Identify which cell holds the provided text, then report its [x, y] central coordinate. 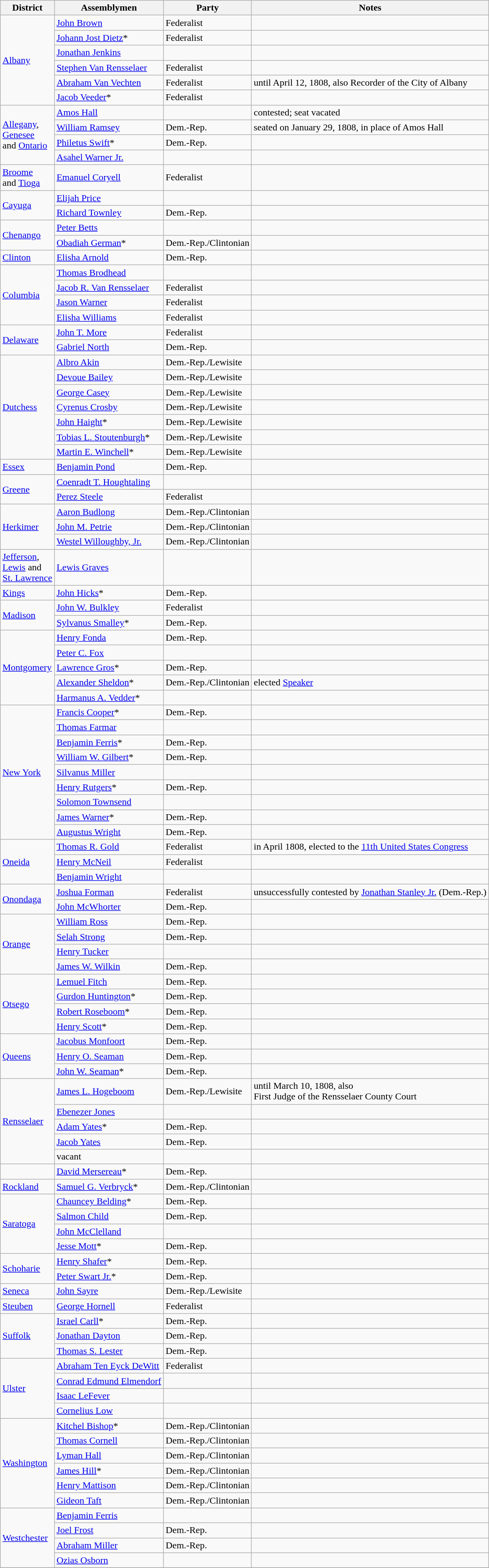
Herkimer [27, 527]
John M. Petrie [109, 527]
Jesse Mott* [109, 1246]
Allegany, Genesee and Ontario [27, 135]
Benjamin Wright [109, 877]
Orange [27, 944]
Ebenezer Jones [109, 1112]
Saratoga [27, 1224]
Madison [27, 615]
Assemblymen [109, 8]
Thomas S. Lester [109, 1351]
Stephen Van Rensselaer [109, 68]
James Warner* [109, 817]
Albro Akin [109, 362]
Thomas Cornell [109, 1441]
John W. Bulkley [109, 608]
Sylvanus Smalley* [109, 623]
Abraham Ten Eyck DeWitt [109, 1366]
Seneca [27, 1291]
Abraham Van Vechten [109, 82]
Joel Frost [109, 1530]
Jason Warner [109, 302]
Conrad Edmund Elmendorf [109, 1381]
James L. Hogeboom [109, 1091]
Adam Yates* [109, 1127]
Suffolk [27, 1336]
Steuben [27, 1306]
Party [207, 8]
Aaron Budlong [109, 512]
John Sayre [109, 1291]
Henry McNeil [109, 862]
Lewis Graves [109, 567]
Onondaga [27, 899]
Essex [27, 467]
John W. Seaman* [109, 1071]
Queens [27, 1056]
William Ross [109, 921]
Oneida [27, 862]
Lemuel Fitch [109, 982]
Lawrence Gros* [109, 667]
Chauncey Belding* [109, 1202]
Alexander Sheldon* [109, 682]
Henry Rutgers* [109, 787]
Gurdon Huntington* [109, 996]
Robert Roseboom* [109, 1011]
Henry O. Seaman [109, 1056]
Elisha Arnold [109, 258]
William W. Gilbert* [109, 757]
Joshua Forman [109, 892]
Harmanus A. Vedder* [109, 697]
David Mersereau* [109, 1171]
Ozias Osborn [109, 1560]
elected Speaker [370, 682]
Chenango [27, 235]
Lyman Hall [109, 1456]
Jacob R. Van Rensselaer [109, 288]
Henry Fonda [109, 637]
Israel Carll* [109, 1321]
Solomon Townsend [109, 802]
James W. Wilkin [109, 967]
Silvanus Miller [109, 772]
Washington [27, 1463]
Peter C. Fox [109, 652]
Obadiah German* [109, 243]
Peter Swart Jr.* [109, 1276]
Westchester [27, 1538]
Cyrenus Crosby [109, 407]
Benjamin Ferris* [109, 742]
Columbia [27, 295]
Richard Townley [109, 213]
Kings [27, 593]
John Brown [109, 23]
Broome and Tioga [27, 178]
until March 10, 1808, also First Judge of the Rensselaer County Court [370, 1091]
Delaware [27, 340]
contested; seat vacated [370, 112]
Henry Tucker [109, 952]
Abraham Miller [109, 1545]
Perez Steele [109, 497]
Asahel Warner Jr. [109, 157]
Jacobus Monfoort [109, 1041]
Philetus Swift* [109, 142]
George Hornell [109, 1306]
Francis Cooper* [109, 713]
John McClelland [109, 1231]
Benjamin Ferris [109, 1515]
Amos Hall [109, 112]
Jacob Veeder* [109, 97]
Thomas R. Gold [109, 847]
Emanuel Coryell [109, 178]
Kitchel Bishop* [109, 1425]
John Hicks* [109, 593]
in April 1808, elected to the 11th United States Congress [370, 847]
Elijah Price [109, 198]
Dutchess [27, 407]
Jonathan Jenkins [109, 53]
Martin E. Winchell* [109, 452]
William Ramsey [109, 127]
seated on January 29, 1808, in place of Amos Hall [370, 127]
Cornelius Low [109, 1410]
unsuccessfully contested by Jonathan Stanley Jr. (Dem.-Rep.) [370, 892]
Isaac LeFever [109, 1396]
Henry Scott* [109, 1026]
Henry Shafer* [109, 1261]
District [27, 8]
George Casey [109, 392]
Thomas Brodhead [109, 273]
Rockland [27, 1187]
Jonathan Dayton [109, 1336]
Gideon Taft [109, 1500]
Benjamin Pond [109, 467]
until April 12, 1808, also Recorder of the City of Albany [370, 82]
Montgomery [27, 667]
New York [27, 772]
Greene [27, 489]
Elisha Williams [109, 317]
Otsego [27, 1004]
Thomas Farmar [109, 727]
Notes [370, 8]
Clinton [27, 258]
Ulster [27, 1388]
James Hill* [109, 1471]
Jacob Yates [109, 1141]
John T. More [109, 332]
Peter Betts [109, 228]
Schoharie [27, 1269]
Selah Strong [109, 937]
Rensselaer [27, 1121]
Coenradt T. Houghtaling [109, 482]
vacant [109, 1156]
Gabriel North [109, 347]
Samuel G. Verbryck* [109, 1187]
Cayuga [27, 205]
John McWhorter [109, 907]
Tobias L. Stoutenburgh* [109, 437]
Albany [27, 60]
Salmon Child [109, 1216]
Devoue Bailey [109, 377]
Augustus Wright [109, 832]
Johann Jost Dietz* [109, 38]
Westel Willoughby, Jr. [109, 542]
John Haight* [109, 422]
Jefferson, Lewis and St. Lawrence [27, 567]
Henry Mattison [109, 1486]
